Find where the given text appears and provide that cell's center as (x, y) coordinate. 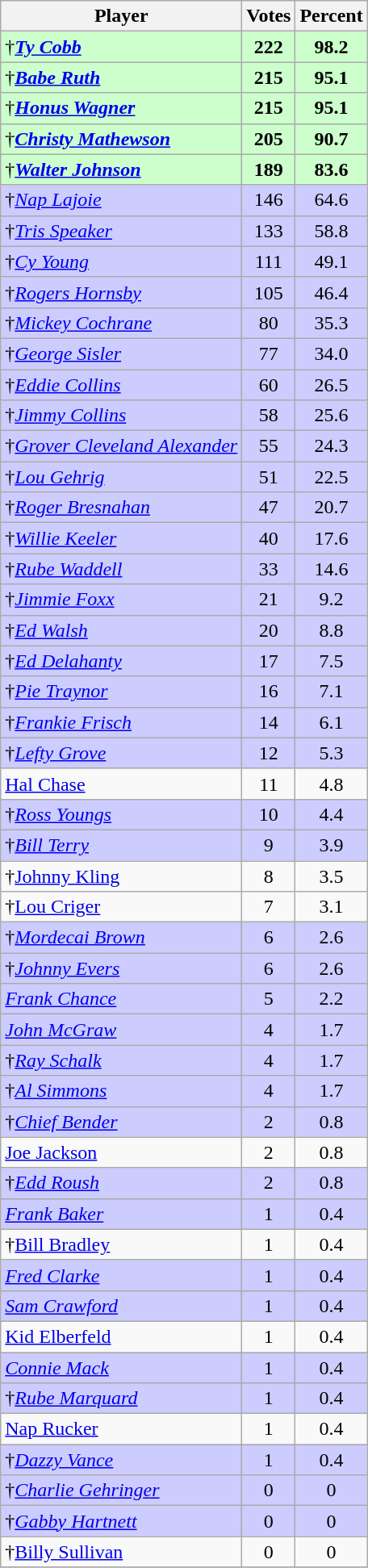
11 (269, 784)
†Eddie Collins (121, 385)
†Lefty Grove (121, 753)
†Nap Lajoie (121, 200)
26.5 (331, 385)
133 (269, 231)
33 (269, 569)
†Rogers Hornsby (121, 292)
46.4 (331, 292)
189 (269, 169)
58.8 (331, 231)
5.3 (331, 753)
22.5 (331, 477)
35.3 (331, 323)
98.2 (331, 47)
†Lou Criger (121, 907)
146 (269, 200)
58 (269, 416)
55 (269, 446)
Frank Chance (121, 999)
14 (269, 722)
†Mickey Cochrane (121, 323)
51 (269, 477)
7.5 (331, 661)
205 (269, 139)
77 (269, 353)
†Willie Keeler (121, 538)
Connie Mack (121, 1368)
†Roger Bresnahan (121, 508)
†Frankie Frisch (121, 722)
21 (269, 600)
†Ed Delahanty (121, 661)
†Gabby Hartnett (121, 1521)
3.1 (331, 907)
†Ed Walsh (121, 630)
†Ray Schalk (121, 1060)
64.6 (331, 200)
Player (121, 16)
Votes (269, 16)
14.6 (331, 569)
47 (269, 508)
17 (269, 661)
10 (269, 814)
9 (269, 845)
Fred Clarke (121, 1275)
105 (269, 292)
20.7 (331, 508)
†Lou Gehrig (121, 477)
†Babe Ruth (121, 77)
34.0 (331, 353)
†Chief Bender (121, 1122)
3.9 (331, 845)
4.8 (331, 784)
8.8 (331, 630)
†Walter Johnson (121, 169)
†Dazzy Vance (121, 1460)
†George Sisler (121, 353)
†Jimmie Foxx (121, 600)
†Jimmy Collins (121, 416)
†Edd Roush (121, 1183)
9.2 (331, 600)
111 (269, 261)
90.7 (331, 139)
222 (269, 47)
Kid Elberfeld (121, 1336)
49.1 (331, 261)
Joe Jackson (121, 1152)
8 (269, 876)
7.1 (331, 692)
Sam Crawford (121, 1306)
†Billy Sullivan (121, 1552)
†Honus Wagner (121, 108)
†Bill Bradley (121, 1244)
Frank Baker (121, 1214)
5 (269, 999)
†Bill Terry (121, 845)
Percent (331, 16)
†Johnny Evers (121, 968)
17.6 (331, 538)
†Tris Speaker (121, 231)
25.6 (331, 416)
†Rube Marquard (121, 1399)
†Johnny Kling (121, 876)
6.1 (331, 722)
60 (269, 385)
80 (269, 323)
3.5 (331, 876)
24.3 (331, 446)
†Grover Cleveland Alexander (121, 446)
20 (269, 630)
†Al Simmons (121, 1091)
†Christy Mathewson (121, 139)
†Ross Youngs (121, 814)
†Charlie Gehringer (121, 1491)
†Rube Waddell (121, 569)
John McGraw (121, 1030)
12 (269, 753)
Nap Rucker (121, 1429)
†Mordecai Brown (121, 938)
7 (269, 907)
†Ty Cobb (121, 47)
83.6 (331, 169)
4.4 (331, 814)
16 (269, 692)
†Cy Young (121, 261)
40 (269, 538)
†Pie Traynor (121, 692)
2.2 (331, 999)
Hal Chase (121, 784)
